Output the [x, y] coordinate of the center of the cell containing the given text.  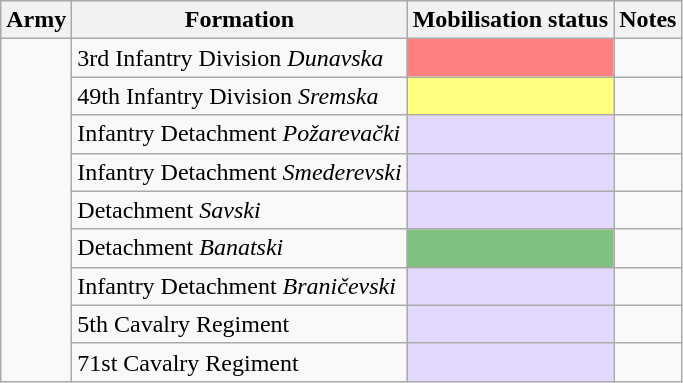
Infantry Detachment Smederevski [240, 172]
Army [36, 20]
Mobilisation status [510, 20]
Detachment Banatski [240, 248]
5th Cavalry Regiment [240, 324]
71st Cavalry Regiment [240, 362]
Infantry Detachment Požarevački [240, 134]
3rd Infantry Division Dunavska [240, 58]
Notes [648, 20]
49th Infantry Division Sremska [240, 96]
Detachment Savski [240, 210]
Formation [240, 20]
Infantry Detachment Braničevski [240, 286]
